For the text-containing cell, return its midpoint in [X, Y] coordinate format. 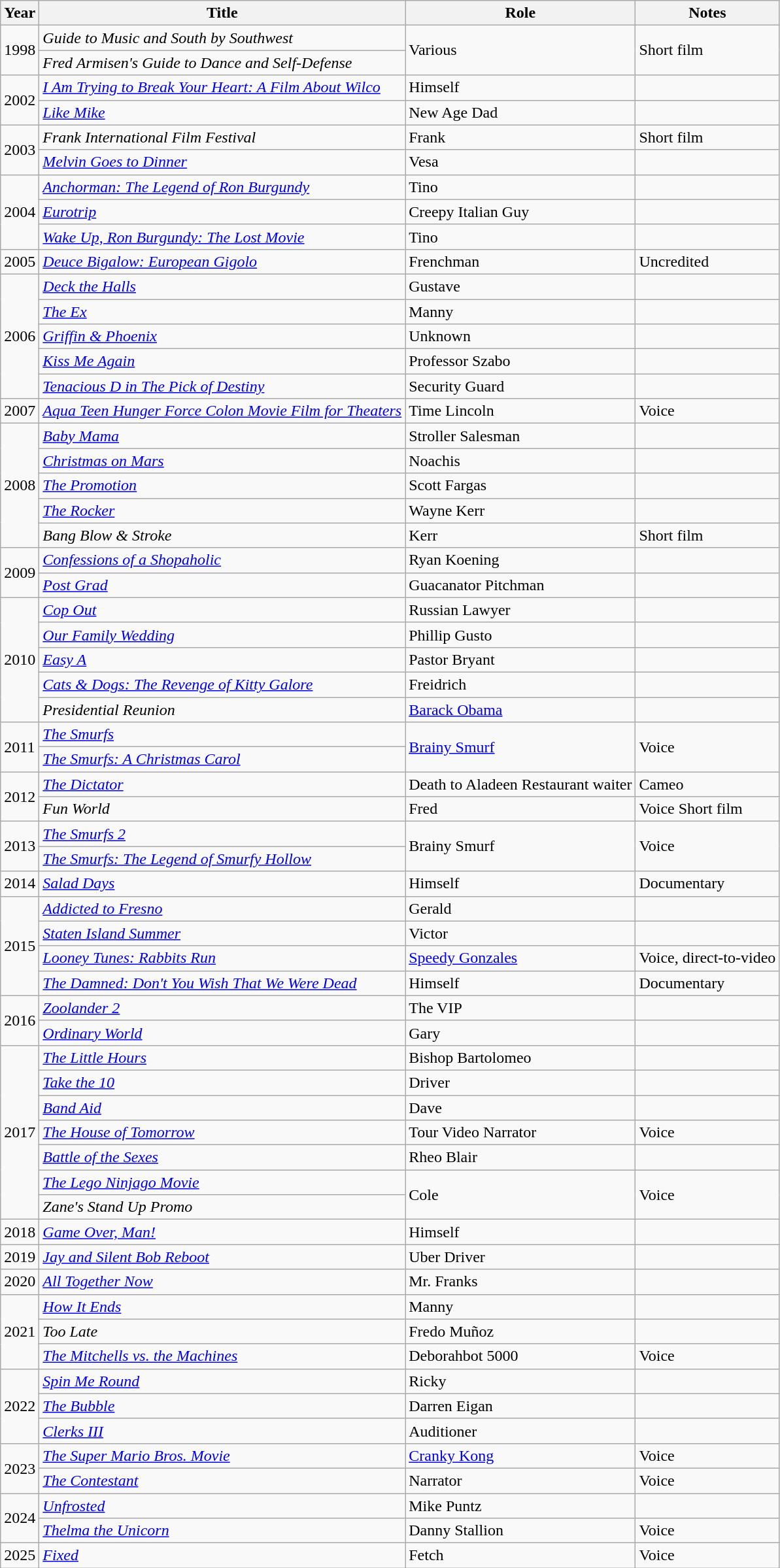
Thelma the Unicorn [222, 1531]
Game Over, Man! [222, 1232]
2009 [20, 573]
Cats & Dogs: The Revenge of Kitty Galore [222, 684]
Pastor Bryant [520, 659]
Fred [520, 809]
The Smurfs 2 [222, 834]
Aqua Teen Hunger Force Colon Movie Film for Theaters [222, 411]
Ordinary World [222, 1033]
I Am Trying to Break Your Heart: A Film About Wilco [222, 88]
2007 [20, 411]
Notes [707, 13]
Barack Obama [520, 709]
The Contestant [222, 1480]
Confessions of a Shopaholic [222, 560]
Fred Armisen's Guide to Dance and Self-Defense [222, 63]
2006 [20, 336]
Bishop Bartolomeo [520, 1058]
Narrator [520, 1480]
The Smurfs [222, 735]
Time Lincoln [520, 411]
2010 [20, 659]
2011 [20, 747]
The VIP [520, 1008]
2019 [20, 1257]
Gustave [520, 286]
Too Late [222, 1331]
The Promotion [222, 486]
2023 [20, 1468]
2022 [20, 1406]
New Age Dad [520, 112]
Take the 10 [222, 1082]
The Bubble [222, 1406]
Mike Puntz [520, 1505]
2021 [20, 1331]
Addicted to Fresno [222, 909]
Role [520, 13]
Russian Lawyer [520, 610]
Ryan Koening [520, 560]
Gary [520, 1033]
Battle of the Sexes [222, 1158]
Zane's Stand Up Promo [222, 1207]
2014 [20, 884]
Phillip Gusto [520, 635]
Uncredited [707, 261]
Griffin & Phoenix [222, 337]
The Smurfs: A Christmas Carol [222, 759]
Voice, direct-to-video [707, 958]
The Dictator [222, 784]
2013 [20, 846]
Eurotrip [222, 212]
2015 [20, 946]
Frank International Film Festival [222, 137]
2003 [20, 150]
The House of Tomorrow [222, 1133]
Fetch [520, 1556]
Unfrosted [222, 1505]
2004 [20, 212]
Christmas on Mars [222, 461]
Salad Days [222, 884]
The Damned: Don't You Wish That We Were Dead [222, 983]
2016 [20, 1020]
2024 [20, 1518]
How It Ends [222, 1307]
2018 [20, 1232]
Guide to Music and South by Southwest [222, 38]
Like Mike [222, 112]
Looney Tunes: Rabbits Run [222, 958]
The Lego Ninjago Movie [222, 1182]
Wake Up, Ron Burgundy: The Lost Movie [222, 237]
Easy A [222, 659]
Jay and Silent Bob Reboot [222, 1257]
The Mitchells vs. the Machines [222, 1356]
Clerks III [222, 1431]
Driver [520, 1082]
The Rocker [222, 510]
Staten Island Summer [222, 933]
Unknown [520, 337]
Cameo [707, 784]
The Ex [222, 312]
Band Aid [222, 1108]
Speedy Gonzales [520, 958]
2020 [20, 1282]
Kerr [520, 535]
Title [222, 13]
Tenacious D in The Pick of Destiny [222, 386]
Fixed [222, 1556]
Cop Out [222, 610]
Melvin Goes to Dinner [222, 162]
Deuce Bigalow: European Gigolo [222, 261]
Zoolander 2 [222, 1008]
Mr. Franks [520, 1282]
Cranky Kong [520, 1456]
Auditioner [520, 1431]
Stroller Salesman [520, 436]
Fun World [222, 809]
Spin Me Round [222, 1381]
The Super Mario Bros. Movie [222, 1456]
Danny Stallion [520, 1531]
1998 [20, 50]
Deborahbot 5000 [520, 1356]
Dave [520, 1108]
Anchorman: The Legend of Ron Burgundy [222, 187]
Cole [520, 1195]
Baby Mama [222, 436]
Guacanator Pitchman [520, 585]
Presidential Reunion [222, 709]
Frenchman [520, 261]
Death to Aladeen Restaurant waiter [520, 784]
Kiss Me Again [222, 361]
Ricky [520, 1381]
Vesa [520, 162]
Post Grad [222, 585]
2008 [20, 486]
Scott Fargas [520, 486]
Year [20, 13]
2025 [20, 1556]
Frank [520, 137]
2002 [20, 100]
Victor [520, 933]
Freidrich [520, 684]
Fredo Muñoz [520, 1331]
Uber Driver [520, 1257]
Deck the Halls [222, 286]
Voice Short film [707, 809]
2017 [20, 1132]
Various [520, 50]
2005 [20, 261]
Bang Blow & Stroke [222, 535]
The Little Hours [222, 1058]
Gerald [520, 909]
Professor Szabo [520, 361]
Noachis [520, 461]
Tour Video Narrator [520, 1133]
Security Guard [520, 386]
2012 [20, 797]
All Together Now [222, 1282]
Wayne Kerr [520, 510]
Creepy Italian Guy [520, 212]
Rheo Blair [520, 1158]
Darren Eigan [520, 1406]
Our Family Wedding [222, 635]
The Smurfs: The Legend of Smurfy Hollow [222, 859]
